Locate the cell with the specified text and output its [x, y] center coordinate. 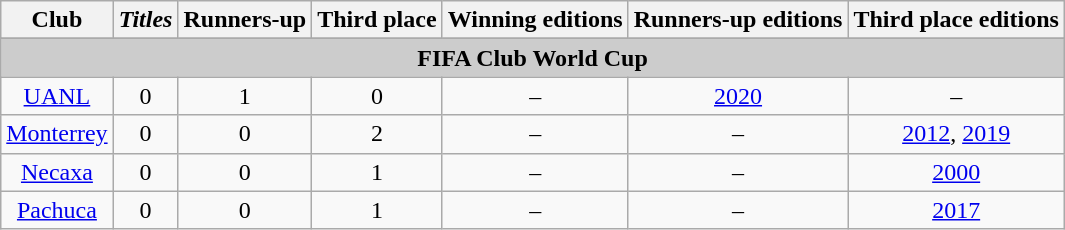
FIFA Club World Cup [533, 58]
Necaxa [57, 172]
Titles [146, 20]
UANL [57, 96]
2000 [956, 172]
Winning editions [535, 20]
Runners-up [245, 20]
Pachuca [57, 210]
Monterrey [57, 134]
2 [377, 134]
2012, 2019 [956, 134]
2020 [738, 96]
Runners-up editions [738, 20]
Club [57, 20]
Third place editions [956, 20]
2017 [956, 210]
Third place [377, 20]
